Output the [X, Y] coordinate of the center of the cell containing the given text.  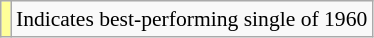
Indicates best-performing single of 1960 [192, 19]
